Search for the cell housing the specified text and yield its [X, Y] center coordinate. 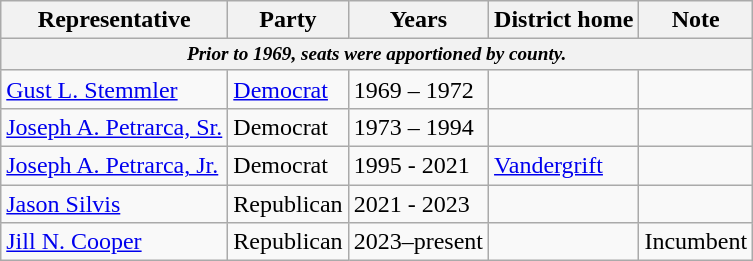
Years [418, 20]
2023–present [418, 242]
Incumbent [696, 242]
Jill N. Cooper [114, 242]
Representative [114, 20]
Gust L. Stemmler [114, 89]
Note [696, 20]
1969 – 1972 [418, 89]
1973 – 1994 [418, 128]
2021 - 2023 [418, 204]
Jason Silvis [114, 204]
Prior to 1969, seats were apportioned by county. [377, 55]
District home [564, 20]
1995 - 2021 [418, 166]
Party [288, 20]
Vandergrift [564, 166]
Joseph A. Petrarca, Jr. [114, 166]
Joseph A. Petrarca, Sr. [114, 128]
